Scan for the cell matching the given text and deliver its [x, y] coordinate at center. 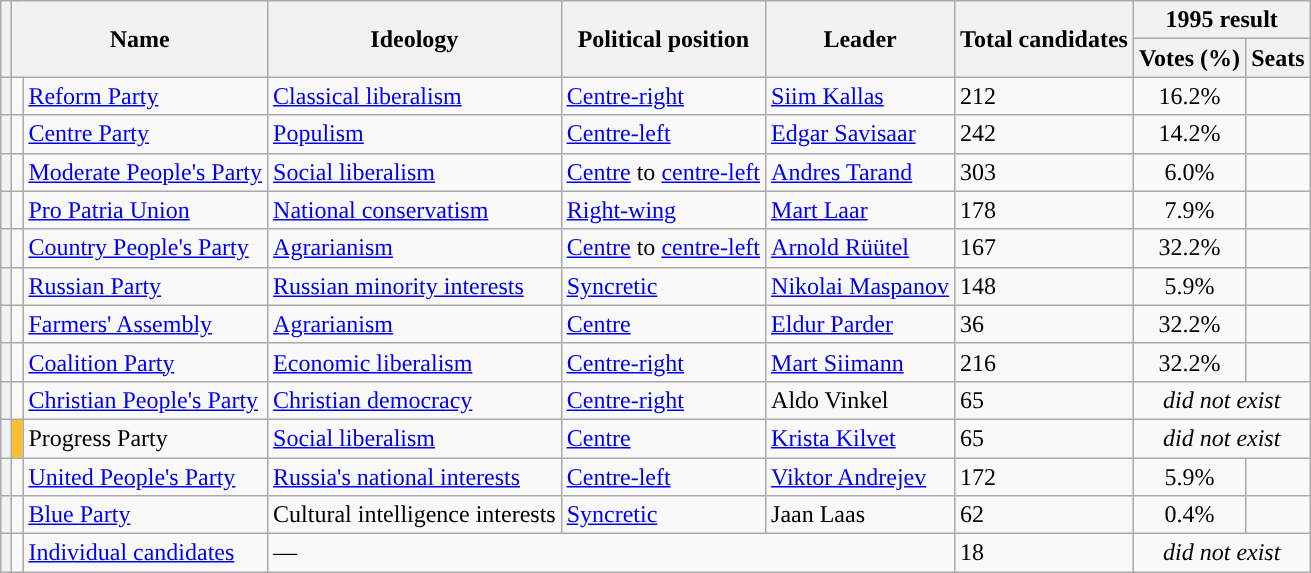
Viktor Andrejev [860, 477]
Krista Kilvet [860, 438]
Farmers' Assembly [146, 324]
178 [1044, 210]
Jaan Laas [860, 515]
Name [140, 39]
18 [1044, 553]
Leader [860, 39]
Classical liberalism [415, 96]
Russian Party [146, 286]
Seats [1278, 58]
Country People's Party [146, 248]
Russia's national interests [415, 477]
National conservatism [415, 210]
172 [1044, 477]
6.0% [1189, 172]
Russian minority interests [415, 286]
62 [1044, 515]
Aldo Vinkel [860, 400]
Progress Party [146, 438]
— [612, 553]
167 [1044, 248]
Christian People's Party [146, 400]
14.2% [1189, 134]
Votes (%) [1189, 58]
Cultural intelligence interests [415, 515]
Edgar Savisaar [860, 134]
Mart Siimann [860, 362]
United People's Party [146, 477]
0.4% [1189, 515]
Pro Patria Union [146, 210]
Total candidates [1044, 39]
Reform Party [146, 96]
Nikolai Maspanov [860, 286]
Populism [415, 134]
Centre Party [146, 134]
212 [1044, 96]
Christian democracy [415, 400]
Individual candidates [146, 553]
Siim Kallas [860, 96]
16.2% [1189, 96]
Arnold Rüütel [860, 248]
Political position [663, 39]
148 [1044, 286]
242 [1044, 134]
Eldur Parder [860, 324]
Mart Laar [860, 210]
Economic liberalism [415, 362]
Ideology [415, 39]
Right-wing [663, 210]
1995 result [1222, 20]
36 [1044, 324]
Moderate People's Party [146, 172]
303 [1044, 172]
Andres Tarand [860, 172]
Blue Party [146, 515]
Coalition Party [146, 362]
7.9% [1189, 210]
216 [1044, 362]
